Locate the cell with the specified text and output its [x, y] center coordinate. 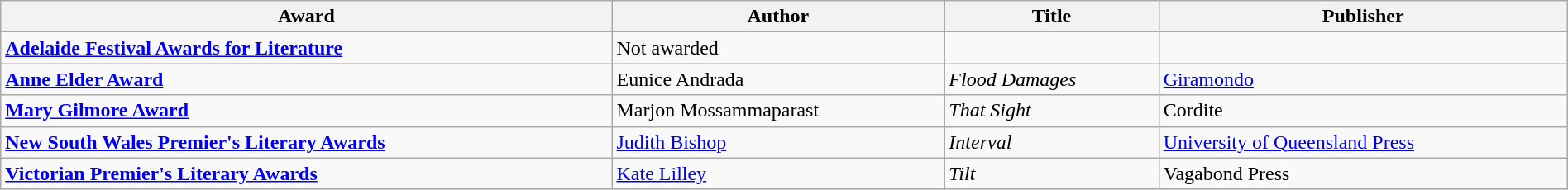
Cordite [1363, 111]
Marjon Mossammaparast [778, 111]
University of Queensland Press [1363, 142]
Eunice Andrada [778, 79]
Kate Lilley [778, 173]
That Sight [1052, 111]
Publisher [1363, 17]
Adelaide Festival Awards for Literature [306, 48]
Award [306, 17]
Interval [1052, 142]
Victorian Premier's Literary Awards [306, 173]
Not awarded [778, 48]
Giramondo [1363, 79]
Flood Damages [1052, 79]
Judith Bishop [778, 142]
Title [1052, 17]
Tilt [1052, 173]
Mary Gilmore Award [306, 111]
Vagabond Press [1363, 173]
New South Wales Premier's Literary Awards [306, 142]
Anne Elder Award [306, 79]
Author [778, 17]
